Pinpoint the cell where the given text exists, returning its [X, Y] midpoint coordinate. 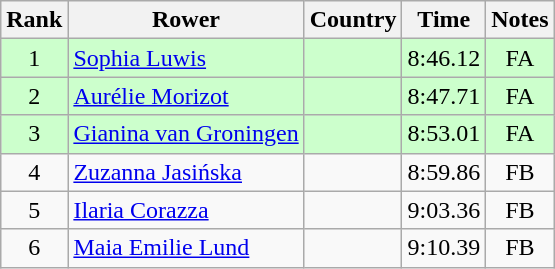
8:59.86 [444, 172]
6 [34, 248]
9:03.36 [444, 210]
Maia Emilie Lund [186, 248]
Sophia Luwis [186, 58]
Rower [186, 20]
2 [34, 96]
Notes [520, 20]
Country [353, 20]
8:53.01 [444, 134]
8:46.12 [444, 58]
1 [34, 58]
Time [444, 20]
5 [34, 210]
8:47.71 [444, 96]
9:10.39 [444, 248]
Zuzanna Jasińska [186, 172]
Rank [34, 20]
Ilaria Corazza [186, 210]
Gianina van Groningen [186, 134]
Aurélie Morizot [186, 96]
3 [34, 134]
4 [34, 172]
